Scan for the cell matching the given text and deliver its [x, y] coordinate at center. 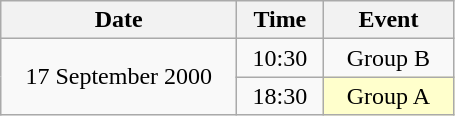
17 September 2000 [119, 77]
Group B [388, 58]
Group A [388, 96]
Event [388, 20]
Date [119, 20]
10:30 [280, 58]
Time [280, 20]
18:30 [280, 96]
